Capture the cell that displays the provided text and extract its (X, Y) central coordinate. 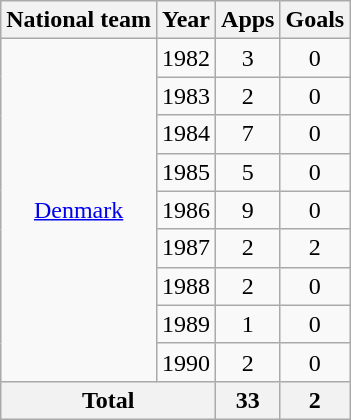
1989 (186, 324)
1990 (186, 362)
1985 (186, 172)
1983 (186, 96)
Apps (248, 20)
1987 (186, 248)
1982 (186, 58)
5 (248, 172)
33 (248, 400)
Goals (315, 20)
National team (79, 20)
3 (248, 58)
1 (248, 324)
9 (248, 210)
1988 (186, 286)
1984 (186, 134)
Year (186, 20)
1986 (186, 210)
Total (108, 400)
Denmark (79, 210)
7 (248, 134)
